Search for the cell housing the specified text and yield its [x, y] center coordinate. 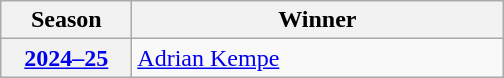
Season [66, 20]
2024–25 [66, 58]
Adrian Kempe [318, 58]
Winner [318, 20]
